Capture the cell that displays the provided text and extract its [X, Y] central coordinate. 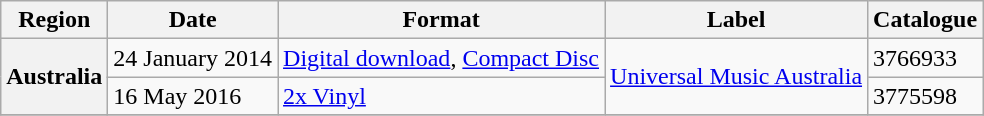
2x Vinyl [442, 96]
3766933 [926, 58]
Label [736, 20]
Format [442, 20]
Australia [54, 77]
Region [54, 20]
24 January 2014 [193, 58]
Digital download, Compact Disc [442, 58]
Universal Music Australia [736, 77]
Catalogue [926, 20]
Date [193, 20]
3775598 [926, 96]
16 May 2016 [193, 96]
